Identify which cell holds the provided text, then report its [x, y] central coordinate. 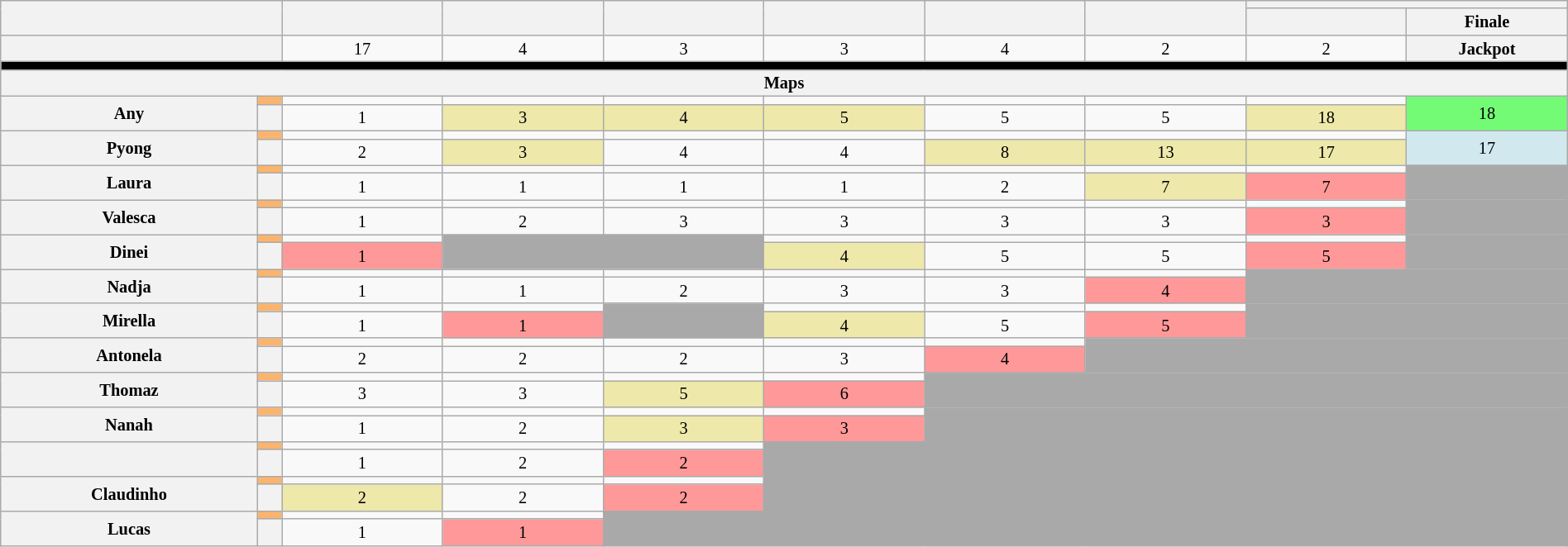
Jackpot [1487, 48]
Pyong [129, 148]
Mirella [129, 321]
Thomaz [129, 390]
Nanah [129, 424]
Any [129, 113]
Finale [1487, 21]
Antonela [129, 355]
8 [1005, 152]
Laura [129, 183]
13 [1165, 152]
6 [844, 393]
Lucas [129, 528]
Dinei [129, 251]
Maps [784, 83]
Claudinho [129, 493]
Nadja [129, 286]
Valesca [129, 217]
